Search for the cell housing the specified text and yield its [x, y] center coordinate. 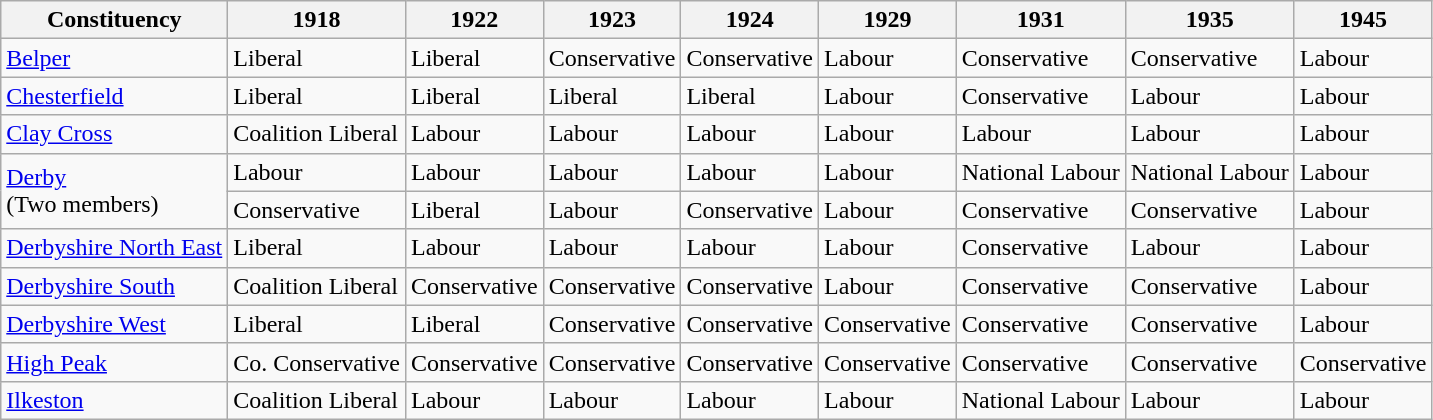
High Peak [114, 362]
Ilkeston [114, 400]
1923 [612, 20]
1918 [317, 20]
Derbyshire North East [114, 248]
1924 [750, 20]
Belper [114, 58]
1922 [474, 20]
Derbyshire South [114, 286]
1945 [1363, 20]
Chesterfield [114, 96]
Clay Cross [114, 134]
1931 [1040, 20]
Co. Conservative [317, 362]
1935 [1210, 20]
Derby(Two members) [114, 191]
1929 [888, 20]
Derbyshire West [114, 324]
Constituency [114, 20]
